Locate the cell with the specified text and output its [x, y] center coordinate. 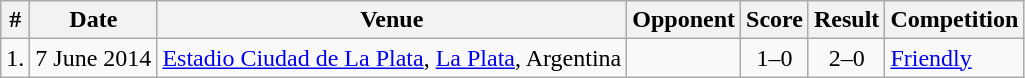
# [16, 20]
Friendly [954, 58]
Score [775, 20]
Date [94, 20]
Result [846, 20]
Venue [392, 20]
7 June 2014 [94, 58]
Estadio Ciudad de La Plata, La Plata, Argentina [392, 58]
1. [16, 58]
Opponent [684, 20]
1–0 [775, 58]
2–0 [846, 58]
Competition [954, 20]
